Identify which cell holds the provided text, then report its (X, Y) central coordinate. 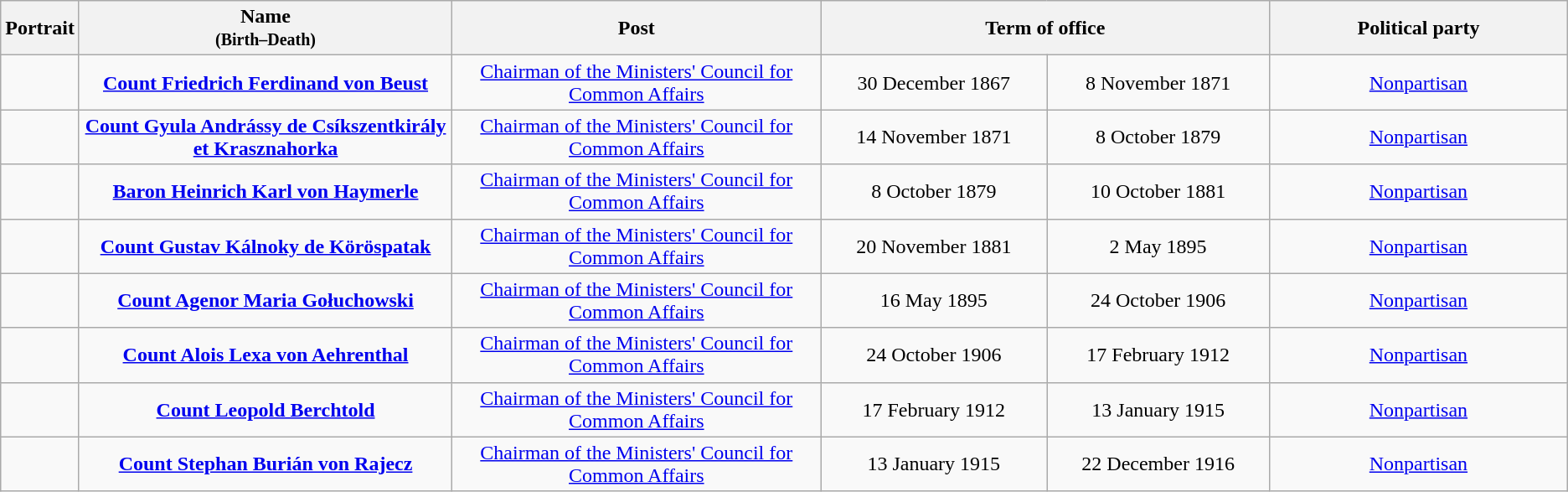
Baron Heinrich Karl von Haymerle (265, 191)
20 November 1881 (934, 246)
Portrait (40, 28)
Count Stephan Burián von Rajecz (265, 464)
Name(Birth–Death) (265, 28)
30 December 1867 (934, 82)
Count Gustav Kálnoky de Köröspatak (265, 246)
22 December 1916 (1158, 464)
16 May 1895 (934, 300)
Count Leopold Berchtold (265, 409)
Count Friedrich Ferdinand von Beust (265, 82)
14 November 1871 (934, 137)
2 May 1895 (1158, 246)
8 November 1871 (1158, 82)
Count Alois Lexa von Aehrenthal (265, 355)
Count Gyula Andrássy de Csíkszentkirály et Krasznahorka (265, 137)
Term of office (1045, 28)
Political party (1419, 28)
10 October 1881 (1158, 191)
Post (637, 28)
Count Agenor Maria Gołuchowski (265, 300)
